Provide the [x, y] coordinate of the cell's center where the given text is located.  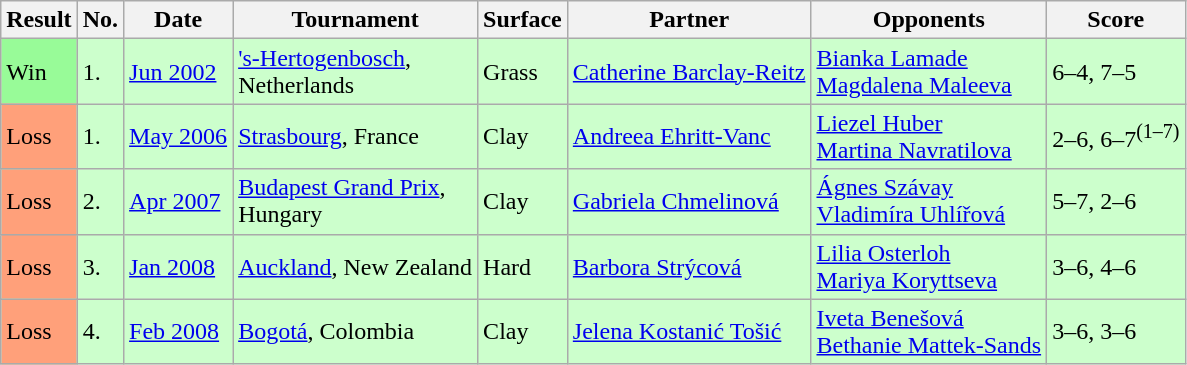
Jelena Kostanić Tošić [689, 332]
Opponents [929, 20]
3–6, 4–6 [1116, 266]
2. [100, 202]
Barbora Strýcová [689, 266]
Partner [689, 20]
2–6, 6–7(1–7) [1116, 136]
Iveta Benešová Bethanie Mattek-Sands [929, 332]
Ágnes Szávay Vladimíra Uhlířová [929, 202]
Andreea Ehritt-Vanc [689, 136]
3. [100, 266]
Jan 2008 [178, 266]
4. [100, 332]
Gabriela Chmelinová [689, 202]
Catherine Barclay-Reitz [689, 72]
Hard [523, 266]
Budapest Grand Prix, Hungary [356, 202]
Jun 2002 [178, 72]
No. [100, 20]
Apr 2007 [178, 202]
Date [178, 20]
Score [1116, 20]
Bianka Lamade Magdalena Maleeva [929, 72]
Tournament [356, 20]
3–6, 3–6 [1116, 332]
Result [39, 20]
May 2006 [178, 136]
6–4, 7–5 [1116, 72]
's-Hertogenbosch, Netherlands [356, 72]
Win [39, 72]
5–7, 2–6 [1116, 202]
Grass [523, 72]
Auckland, New Zealand [356, 266]
Feb 2008 [178, 332]
Bogotá, Colombia [356, 332]
Lilia Osterloh Mariya Koryttseva [929, 266]
Surface [523, 20]
Strasbourg, France [356, 136]
Liezel Huber Martina Navratilova [929, 136]
